Identify which cell holds the provided text, then report its [X, Y] central coordinate. 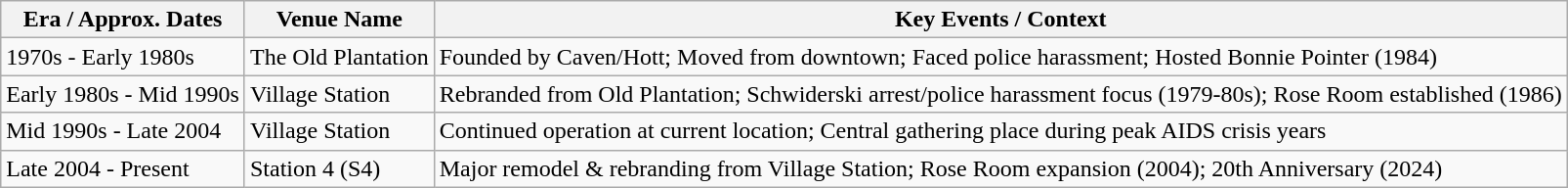
1970s - Early 1980s [123, 57]
Major remodel & rebranding from Village Station; Rose Room expansion (2004); 20th Anniversary (2024) [1000, 168]
Early 1980s - Mid 1990s [123, 94]
Late 2004 - Present [123, 168]
Station 4 (S4) [339, 168]
Venue Name [339, 20]
Key Events / Context [1000, 20]
Continued operation at current location; Central gathering place during peak AIDS crisis years [1000, 131]
The Old Plantation [339, 57]
Mid 1990s - Late 2004 [123, 131]
Founded by Caven/Hott; Moved from downtown; Faced police harassment; Hosted Bonnie Pointer (1984) [1000, 57]
Era / Approx. Dates [123, 20]
Rebranded from Old Plantation; Schwiderski arrest/police harassment focus (1979-80s); Rose Room established (1986) [1000, 94]
